Locate the cell with the specified text and output its (x, y) center coordinate. 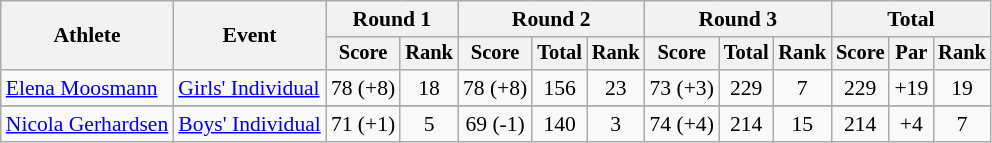
Par (911, 54)
19 (962, 88)
Elena Moosmann (88, 88)
15 (802, 124)
156 (560, 88)
Round 1 (392, 19)
Athlete (88, 36)
Round 3 (738, 19)
+4 (911, 124)
140 (560, 124)
Nicola Gerhardsen (88, 124)
Boys' Individual (250, 124)
+19 (911, 88)
71 (+1) (363, 124)
23 (616, 88)
73 (+3) (681, 88)
Girls' Individual (250, 88)
3 (616, 124)
Round 2 (552, 19)
74 (+4) (681, 124)
Event (250, 36)
18 (429, 88)
69 (-1) (495, 124)
5 (429, 124)
